Search for the cell housing the specified text and yield its (x, y) center coordinate. 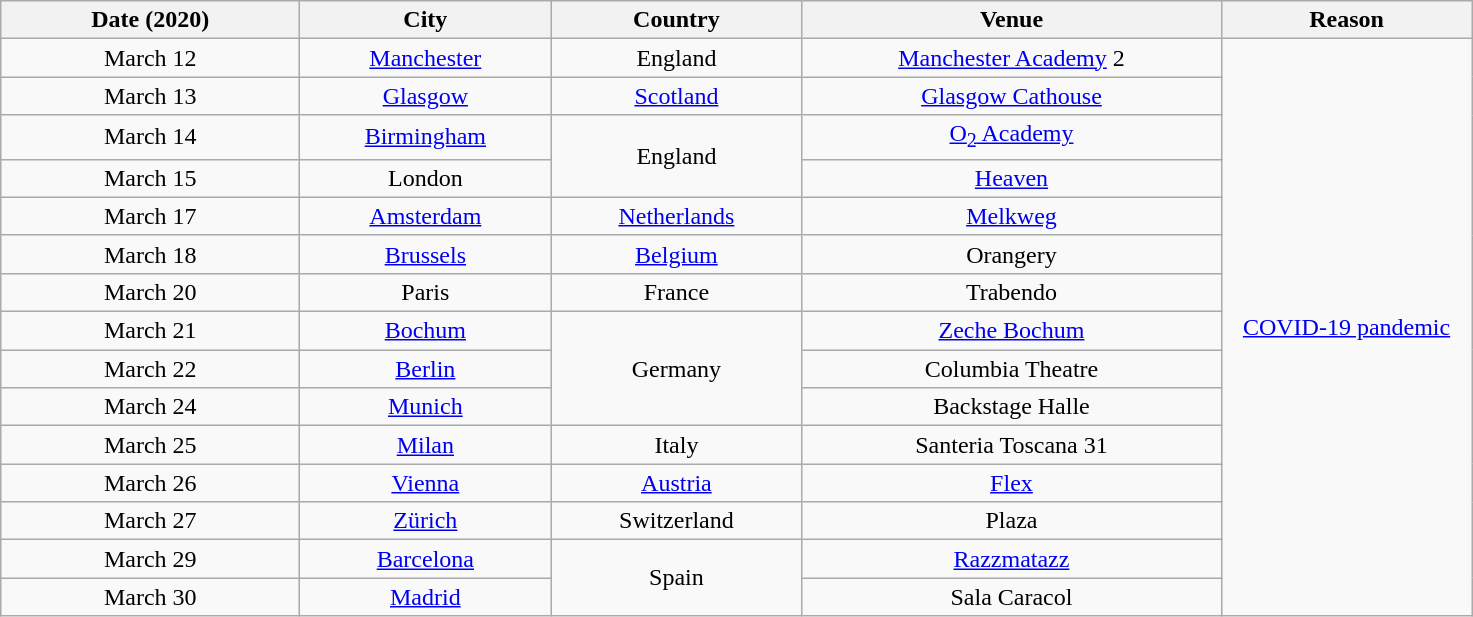
COVID-19 pandemic (1346, 328)
Austria (676, 483)
Glasgow Cathouse (1012, 96)
March 21 (150, 331)
Amsterdam (426, 216)
Bochum (426, 331)
March 13 (150, 96)
Date (2020) (150, 20)
Plaza (1012, 521)
Santeria Toscana 31 (1012, 445)
March 14 (150, 137)
March 15 (150, 178)
Munich (426, 407)
Columbia Theatre (1012, 369)
Milan (426, 445)
France (676, 292)
March 26 (150, 483)
Glasgow (426, 96)
Italy (676, 445)
March 25 (150, 445)
March 18 (150, 254)
Barcelona (426, 559)
Birmingham (426, 137)
March 24 (150, 407)
Trabendo (1012, 292)
City (426, 20)
Brussels (426, 254)
Zeche Bochum (1012, 331)
March 20 (150, 292)
Country (676, 20)
Vienna (426, 483)
Belgium (676, 254)
Reason (1346, 20)
Paris (426, 292)
Scotland (676, 96)
Melkweg (1012, 216)
Germany (676, 369)
March 22 (150, 369)
O2 Academy (1012, 137)
Berlin (426, 369)
Manchester (426, 58)
Heaven (1012, 178)
March 27 (150, 521)
Venue (1012, 20)
Manchester Academy 2 (1012, 58)
Madrid (426, 597)
March 30 (150, 597)
London (426, 178)
Orangery (1012, 254)
March 17 (150, 216)
Netherlands (676, 216)
Razzmatazz (1012, 559)
March 29 (150, 559)
Flex (1012, 483)
Spain (676, 578)
Backstage Halle (1012, 407)
Sala Caracol (1012, 597)
Zürich (426, 521)
March 12 (150, 58)
Switzerland (676, 521)
